Detect which cell encompasses the target text, then output its (X, Y) center coordinate. 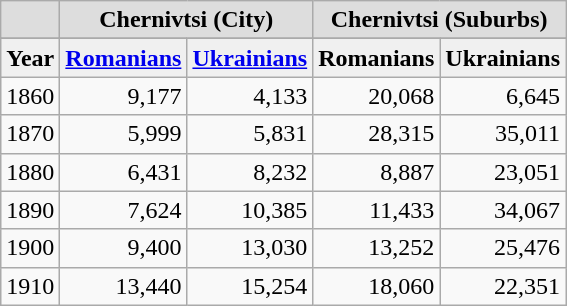
25,476 (503, 248)
10,385 (250, 210)
5,831 (250, 134)
35,011 (503, 134)
13,252 (376, 248)
8,232 (250, 172)
18,060 (376, 286)
11,433 (376, 210)
8,887 (376, 172)
9,400 (124, 248)
15,254 (250, 286)
34,067 (503, 210)
1860 (30, 96)
6,431 (124, 172)
1870 (30, 134)
7,624 (124, 210)
Chernivtsi (City) (186, 20)
6,645 (503, 96)
Year (30, 58)
13,030 (250, 248)
5,999 (124, 134)
1890 (30, 210)
1900 (30, 248)
22,351 (503, 286)
4,133 (250, 96)
1910 (30, 286)
Chernivtsi (Suburbs) (440, 20)
28,315 (376, 134)
20,068 (376, 96)
9,177 (124, 96)
13,440 (124, 286)
1880 (30, 172)
23,051 (503, 172)
